Output the (x, y) coordinate of the center of the cell containing the given text.  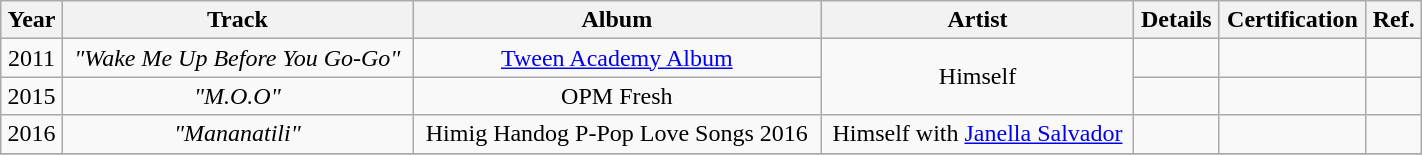
Details (1176, 20)
OPM Fresh (618, 96)
Certification (1292, 20)
2015 (32, 96)
Album (618, 20)
Himself with Janella Salvador (978, 134)
Ref. (1394, 20)
Himig Handog P-Pop Love Songs 2016 (618, 134)
"Mananatili" (237, 134)
Artist (978, 20)
Tween Academy Album (618, 58)
Year (32, 20)
Himself (978, 77)
Track (237, 20)
"M.O.O" (237, 96)
2016 (32, 134)
2011 (32, 58)
"Wake Me Up Before You Go-Go" (237, 58)
